Search for the cell housing the specified text and yield its (x, y) center coordinate. 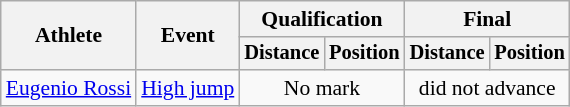
High jump (188, 88)
Eugenio Rossi (68, 88)
Qualification (322, 19)
Final (488, 19)
Event (188, 36)
did not advance (488, 88)
Athlete (68, 36)
No mark (322, 88)
